Find where the given text appears and provide that cell's center as (x, y) coordinate. 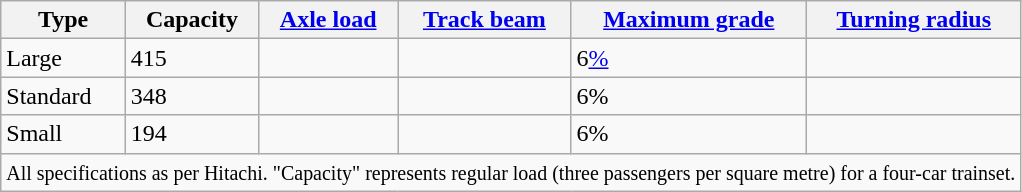
Maximum grade (689, 20)
All specifications as per Hitachi. "Capacity" represents regular load (three passengers per square metre) for a four-car trainset. (511, 172)
Capacity (192, 20)
Standard (64, 96)
Turning radius (914, 20)
Type (64, 20)
348 (192, 96)
194 (192, 134)
Small (64, 134)
Axle load (328, 20)
Track beam (484, 20)
Large (64, 58)
415 (192, 58)
